Capture the cell that displays the provided text and extract its [x, y] central coordinate. 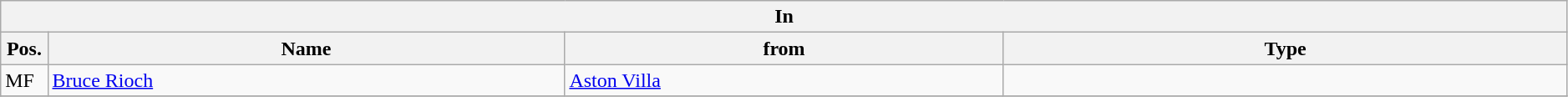
In [784, 17]
MF [24, 80]
from [784, 48]
Type [1285, 48]
Bruce Rioch [306, 80]
Pos. [24, 48]
Aston Villa [784, 80]
Name [306, 48]
